Locate the cell with the specified text and output its (X, Y) center coordinate. 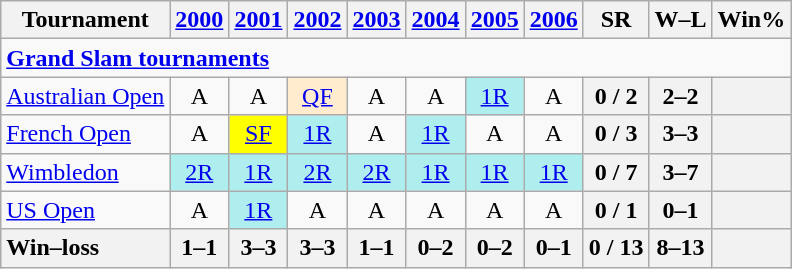
0 / 1 (616, 210)
Grand Slam tournaments (396, 58)
8–13 (680, 248)
Wimbledon (86, 172)
Tournament (86, 20)
0 / 2 (616, 96)
2006 (554, 20)
SF (258, 134)
2003 (376, 20)
3–7 (680, 172)
2005 (494, 20)
QF (318, 96)
Win% (752, 20)
French Open (86, 134)
0 / 3 (616, 134)
Australian Open (86, 96)
2004 (436, 20)
0 / 7 (616, 172)
0 / 13 (616, 248)
2–2 (680, 96)
2000 (200, 20)
US Open (86, 210)
2002 (318, 20)
2001 (258, 20)
Win–loss (86, 248)
W–L (680, 20)
SR (616, 20)
